Identify which cell holds the provided text, then report its [x, y] central coordinate. 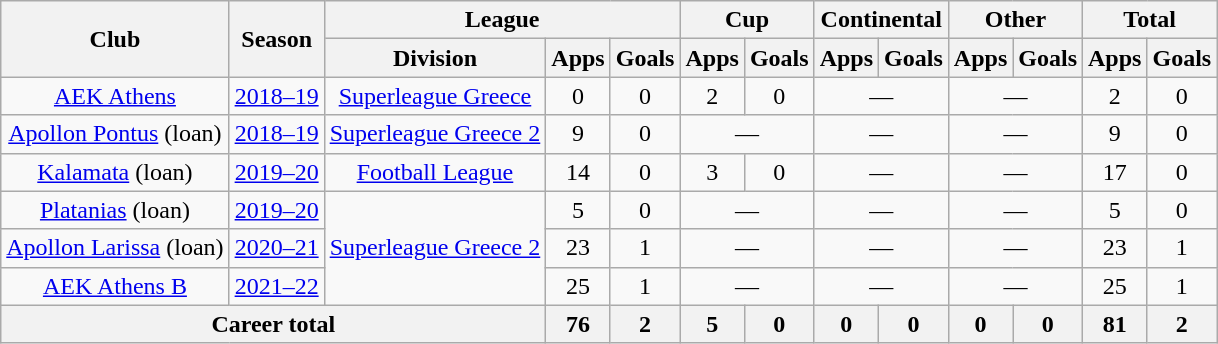
81 [1115, 324]
Division [435, 58]
Cup [747, 20]
Platanias (loan) [115, 210]
Kalamata (loan) [115, 172]
Football League [435, 172]
Other [1015, 20]
2021–22 [276, 286]
Total [1150, 20]
Apollon Larissa (loan) [115, 248]
2020–21 [276, 248]
AEK Athens B [115, 286]
Continental [881, 20]
League [502, 20]
Career total [274, 324]
Season [276, 39]
14 [578, 172]
Club [115, 39]
Superleague Greece [435, 96]
AEK Athens [115, 96]
17 [1115, 172]
76 [578, 324]
Apollon Pontus (loan) [115, 134]
3 [712, 172]
